Scan for the cell matching the given text and deliver its [X, Y] coordinate at center. 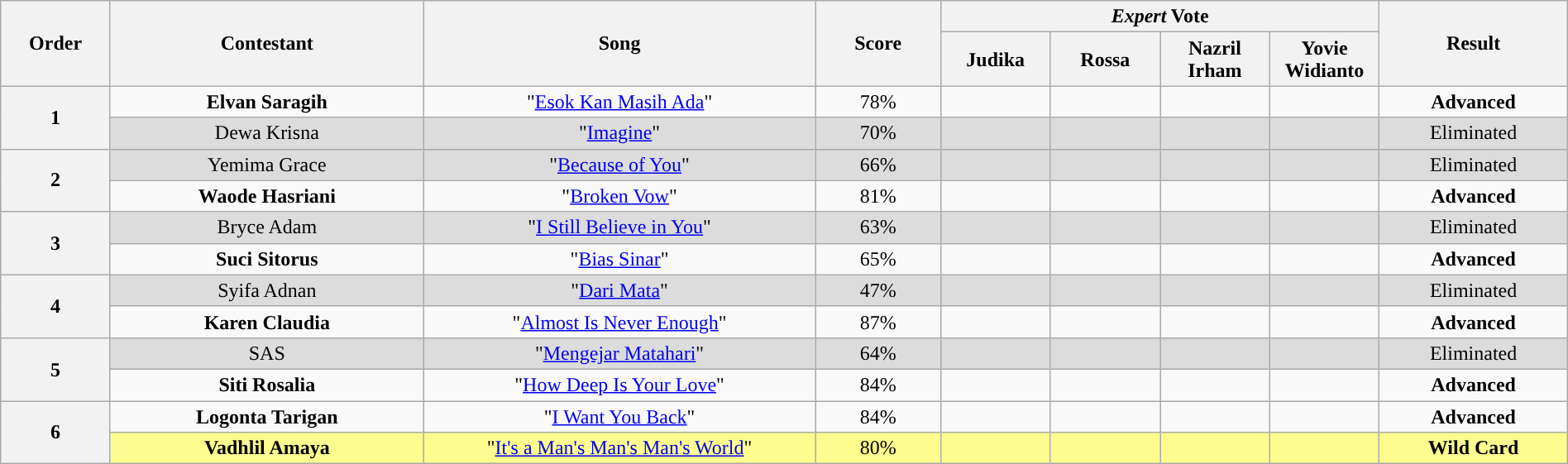
"Dari Mata" [619, 290]
4 [56, 306]
66% [878, 165]
Wild Card [1474, 448]
Expert Vote [1159, 17]
Result [1474, 43]
Suci Sitorus [266, 259]
1 [56, 117]
Judika [996, 60]
Yovie Widianto [1325, 60]
Order [56, 43]
Dewa Krisna [266, 133]
Rossa [1105, 60]
65% [878, 259]
5 [56, 369]
"I Still Believe in You" [619, 227]
Vadhlil Amaya [266, 448]
78% [878, 102]
"How Deep Is Your Love" [619, 385]
"Imagine" [619, 133]
"Because of You" [619, 165]
64% [878, 353]
6 [56, 432]
Waode Hasriani [266, 196]
"Esok Kan Masih Ada" [619, 102]
"I Want You Back" [619, 416]
81% [878, 196]
87% [878, 322]
"Almost Is Never Enough" [619, 322]
Nazril Irham [1216, 60]
47% [878, 290]
Score [878, 43]
3 [56, 243]
63% [878, 227]
Elvan Saragih [266, 102]
70% [878, 133]
Yemima Grace [266, 165]
Siti Rosalia [266, 385]
Contestant [266, 43]
80% [878, 448]
"Bias Sinar" [619, 259]
Syifa Adnan [266, 290]
SAS [266, 353]
"Mengejar Matahari" [619, 353]
Song [619, 43]
Karen Claudia [266, 322]
"Broken Vow" [619, 196]
"It's a Man's Man's Man's World" [619, 448]
Bryce Adam [266, 227]
2 [56, 180]
Logonta Tarigan [266, 416]
